Output the [x, y] coordinate of the center of the cell containing the given text.  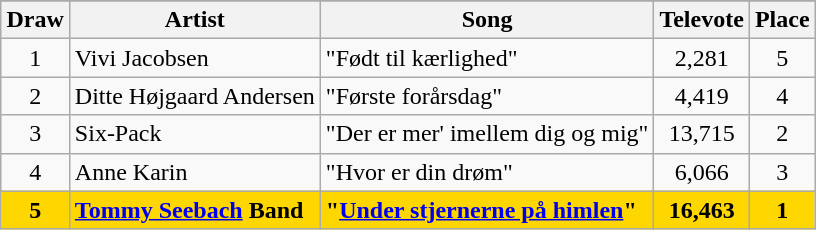
"Der er mer' imellem dig og mig" [487, 134]
Ditte Højgaard Andersen [194, 96]
"Under stjernerne på himlen" [487, 210]
Place [782, 20]
Artist [194, 20]
Anne Karin [194, 172]
"Første forårsdag" [487, 96]
Tommy Seebach Band [194, 210]
13,715 [702, 134]
4,419 [702, 96]
6,066 [702, 172]
Televote [702, 20]
Vivi Jacobsen [194, 58]
"Hvor er din drøm" [487, 172]
16,463 [702, 210]
2,281 [702, 58]
"Født til kærlighed" [487, 58]
Song [487, 20]
Six-Pack [194, 134]
Draw [35, 20]
